For the text-containing cell, return its midpoint in [X, Y] coordinate format. 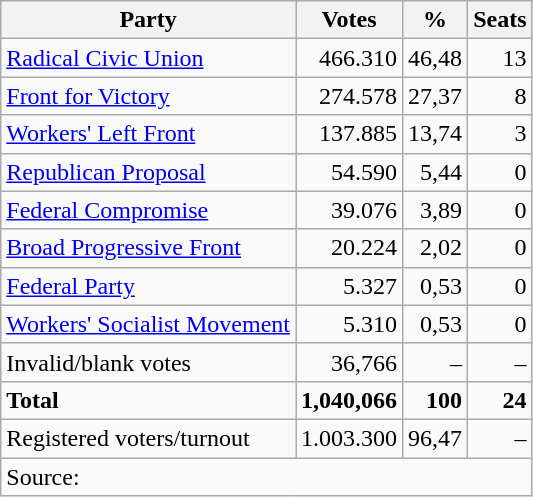
13 [500, 58]
Radical Civic Union [148, 58]
Party [148, 20]
Broad Progressive Front [148, 248]
Invalid/blank votes [148, 362]
Total [148, 400]
36,766 [350, 362]
Source: [266, 477]
137.885 [350, 134]
274.578 [350, 96]
27,37 [436, 96]
Seats [500, 20]
13,74 [436, 134]
24 [500, 400]
Registered voters/turnout [148, 438]
5,44 [436, 172]
5.310 [350, 324]
54.590 [350, 172]
Republican Proposal [148, 172]
Federal Compromise [148, 210]
3,89 [436, 210]
Federal Party [148, 286]
2,02 [436, 248]
Votes [350, 20]
8 [500, 96]
3 [500, 134]
1.003.300 [350, 438]
% [436, 20]
Workers' Socialist Movement [148, 324]
20.224 [350, 248]
1,040,066 [350, 400]
96,47 [436, 438]
46,48 [436, 58]
Front for Victory [148, 96]
466.310 [350, 58]
39.076 [350, 210]
100 [436, 400]
Workers' Left Front [148, 134]
5.327 [350, 286]
